Search for the cell housing the specified text and yield its (x, y) center coordinate. 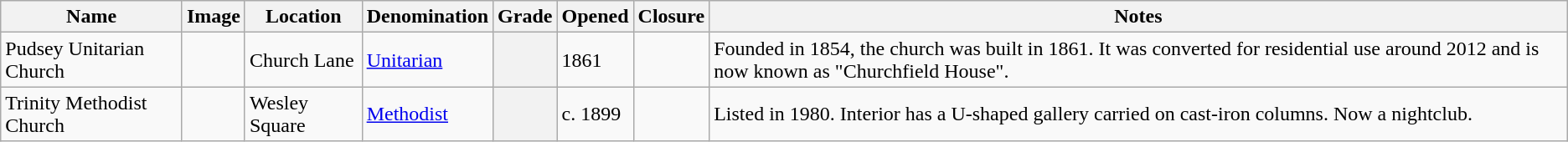
Trinity Methodist Church (92, 114)
Notes (1139, 17)
Pudsey Unitarian Church (92, 60)
Founded in 1854, the church was built in 1861. It was converted for residential use around 2012 and is now known as "Churchfield House". (1139, 60)
Denomination (427, 17)
Listed in 1980. Interior has a U-shaped gallery carried on cast-iron columns. Now a nightclub. (1139, 114)
Wesley Square (303, 114)
Location (303, 17)
Grade (525, 17)
Image (213, 17)
Methodist (427, 114)
Opened (595, 17)
Closure (672, 17)
c. 1899 (595, 114)
Church Lane (303, 60)
Unitarian (427, 60)
Name (92, 17)
1861 (595, 60)
